Return the (X, Y) coordinate for the center point of the cell that contains the specified text.  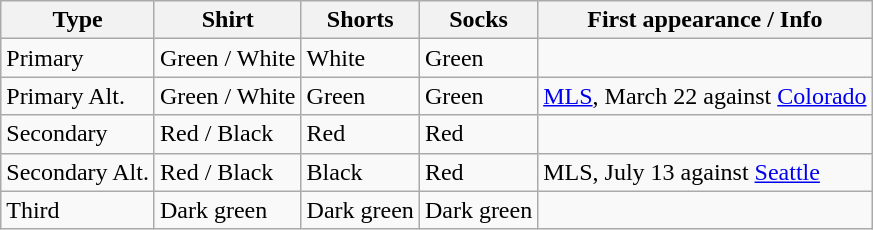
White (360, 58)
Secondary (78, 134)
Third (78, 210)
MLS, July 13 against Seattle (705, 172)
MLS, March 22 against Colorado (705, 96)
Shorts (360, 20)
Type (78, 20)
Shirt (228, 20)
Black (360, 172)
Primary (78, 58)
First appearance / Info (705, 20)
Primary Alt. (78, 96)
Secondary Alt. (78, 172)
Socks (478, 20)
